Scan for the cell matching the given text and deliver its [x, y] coordinate at center. 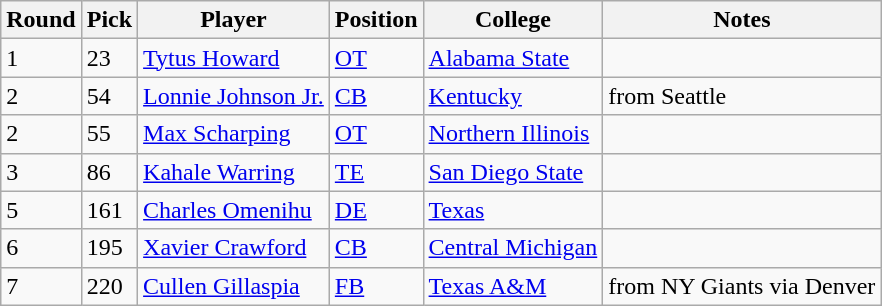
Texas [513, 210]
Round [41, 20]
54 [109, 96]
from Seattle [742, 96]
Kahale Warring [234, 172]
195 [109, 248]
6 [41, 248]
Alabama State [513, 58]
Lonnie Johnson Jr. [234, 96]
86 [109, 172]
from NY Giants via Denver [742, 286]
DE [376, 210]
Xavier Crawford [234, 248]
College [513, 20]
Tytus Howard [234, 58]
Central Michigan [513, 248]
220 [109, 286]
Northern Illinois [513, 134]
Texas A&M [513, 286]
5 [41, 210]
23 [109, 58]
San Diego State [513, 172]
Cullen Gillaspia [234, 286]
TE [376, 172]
161 [109, 210]
3 [41, 172]
Notes [742, 20]
Charles Omenihu [234, 210]
Max Scharping [234, 134]
Pick [109, 20]
Position [376, 20]
1 [41, 58]
55 [109, 134]
7 [41, 286]
Kentucky [513, 96]
Player [234, 20]
FB [376, 286]
